Provide the (X, Y) coordinate of the cell's center where the given text is located.  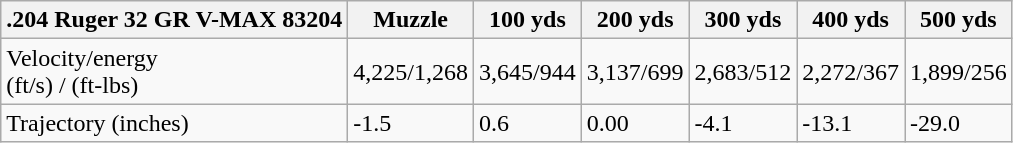
3,645/944 (528, 72)
3,137/699 (635, 72)
4,225/1,268 (411, 72)
200 yds (635, 20)
.204 Ruger 32 GR V-MAX 83204 (174, 20)
1,899/256 (958, 72)
300 yds (743, 20)
-29.0 (958, 123)
2,683/512 (743, 72)
-1.5 (411, 123)
100 yds (528, 20)
Velocity/energy (ft/s) / (ft-lbs) (174, 72)
500 yds (958, 20)
400 yds (851, 20)
-13.1 (851, 123)
-4.1 (743, 123)
Muzzle (411, 20)
Trajectory (inches) (174, 123)
2,272/367 (851, 72)
0.6 (528, 123)
0.00 (635, 123)
